Return the [x, y] coordinate for the center point of the cell that contains the specified text.  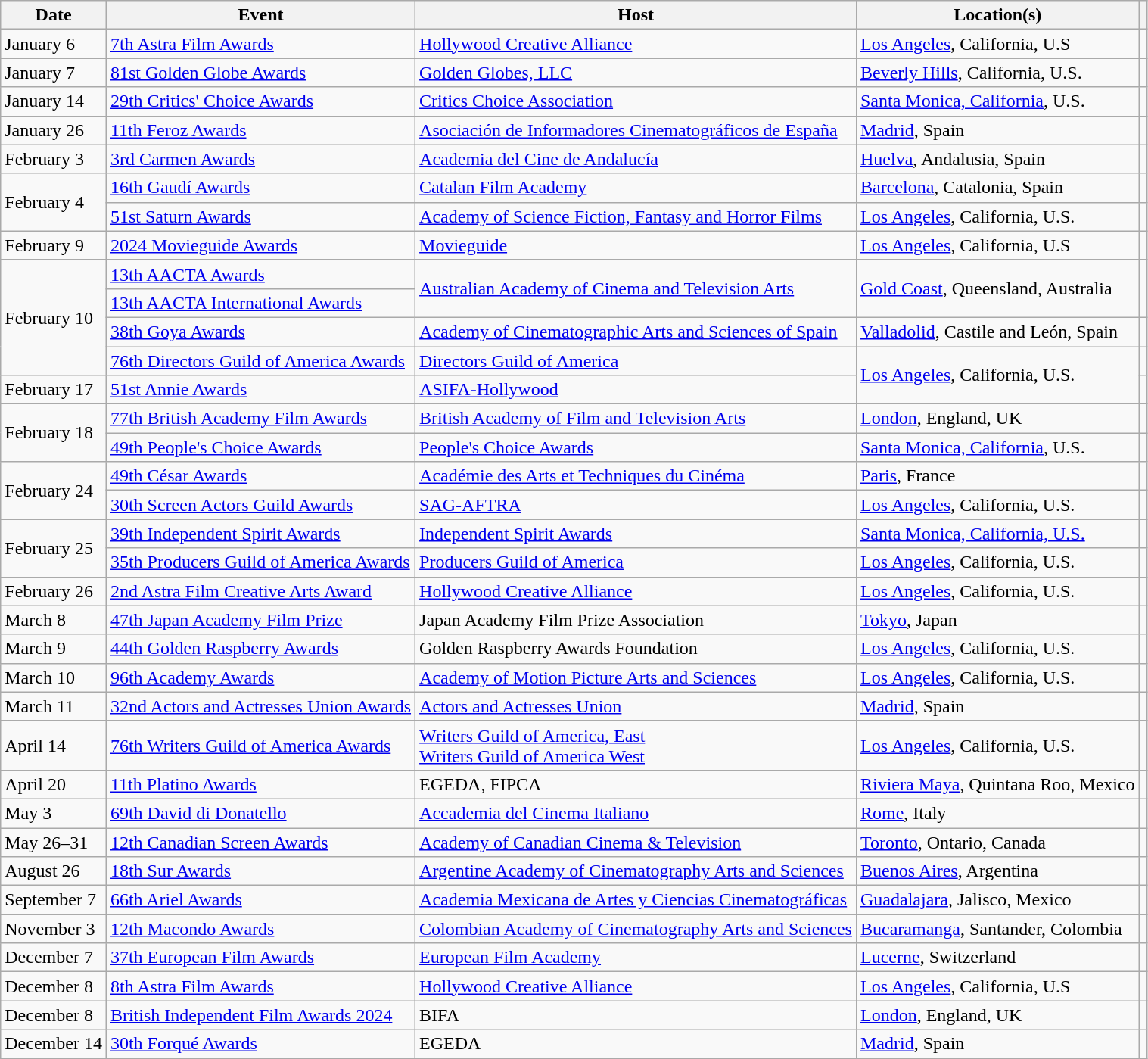
12th Canadian Screen Awards [260, 843]
February 9 [54, 245]
March 11 [54, 706]
May 26–31 [54, 843]
February 4 [54, 202]
Beverly Hills, California, U.S. [997, 73]
32nd Actors and Actresses Union Awards [260, 706]
Riviera Maya, Quintana Roo, Mexico [997, 784]
January 6 [54, 44]
April 20 [54, 784]
Academy of Motion Picture Arts and Sciences [636, 677]
Buenos Aires, Argentina [997, 871]
Huelva, Andalusia, Spain [997, 159]
30th Forqué Awards [260, 1044]
Toronto, Ontario, Canada [997, 843]
81st Golden Globe Awards [260, 73]
Actors and Actresses Union [636, 706]
EGEDA [636, 1044]
December 7 [54, 958]
38th Goya Awards [260, 332]
January 14 [54, 101]
51st Saturn Awards [260, 216]
Movieguide [636, 245]
Directors Guild of America [636, 361]
77th British Academy Film Awards [260, 419]
February 17 [54, 390]
European Film Academy [636, 958]
February 25 [54, 548]
49th People's Choice Awards [260, 447]
January 7 [54, 73]
BIFA [636, 1015]
Valladolid, Castile and León, Spain [997, 332]
Gold Coast, Queensland, Australia [997, 288]
September 7 [54, 900]
Date [54, 15]
Critics Choice Association [636, 101]
11th Platino Awards [260, 784]
EGEDA, FIPCA [636, 784]
7th Astra Film Awards [260, 44]
76th Writers Guild of America Awards [260, 745]
Academia Mexicana de Artes y Ciencias Cinematográficas [636, 900]
December 14 [54, 1044]
People's Choice Awards [636, 447]
February 18 [54, 433]
Barcelona, Catalonia, Spain [997, 188]
35th Producers Guild of America Awards [260, 562]
12th Macondo Awards [260, 929]
March 9 [54, 649]
British Independent Film Awards 2024 [260, 1015]
Australian Academy of Cinema and Television Arts [636, 288]
Golden Globes, LLC [636, 73]
Bucaramanga, Santander, Colombia [997, 929]
16th Gaudí Awards [260, 188]
Catalan Film Academy [636, 188]
Japan Academy Film Prize Association [636, 620]
Location(s) [997, 15]
February 24 [54, 491]
13th AACTA Awards [260, 274]
Tokyo, Japan [997, 620]
11th Feroz Awards [260, 130]
March 8 [54, 620]
Golden Raspberry Awards Foundation [636, 649]
ASIFA-Hollywood [636, 390]
November 3 [54, 929]
February 3 [54, 159]
29th Critics' Choice Awards [260, 101]
2nd Astra Film Creative Arts Award [260, 591]
Host [636, 15]
Accademia del Cinema Italiano [636, 813]
Paris, France [997, 476]
76th Directors Guild of America Awards [260, 361]
3rd Carmen Awards [260, 159]
Academy of Cinematographic Arts and Sciences of Spain [636, 332]
Writers Guild of America, EastWriters Guild of America West [636, 745]
March 10 [54, 677]
Event [260, 15]
February 10 [54, 317]
96th Academy Awards [260, 677]
British Academy of Film and Television Arts [636, 419]
44th Golden Raspberry Awards [260, 649]
39th Independent Spirit Awards [260, 534]
47th Japan Academy Film Prize [260, 620]
January 26 [54, 130]
Producers Guild of America [636, 562]
Academia del Cine de Andalucía [636, 159]
13th AACTA International Awards [260, 303]
February 26 [54, 591]
Argentine Academy of Cinematography Arts and Sciences [636, 871]
Independent Spirit Awards [636, 534]
Asociación de Informadores Cinematográficos de España [636, 130]
2024 Movieguide Awards [260, 245]
SAG-AFTRA [636, 505]
69th David di Donatello [260, 813]
May 3 [54, 813]
Colombian Academy of Cinematography Arts and Sciences [636, 929]
Lucerne, Switzerland [997, 958]
30th Screen Actors Guild Awards [260, 505]
Académie des Arts et Techniques du Cinéma [636, 476]
Guadalajara, Jalisco, Mexico [997, 900]
66th Ariel Awards [260, 900]
18th Sur Awards [260, 871]
51st Annie Awards [260, 390]
August 26 [54, 871]
Academy of Canadian Cinema & Television [636, 843]
8th Astra Film Awards [260, 986]
Academy of Science Fiction, Fantasy and Horror Films [636, 216]
Rome, Italy [997, 813]
37th European Film Awards [260, 958]
49th César Awards [260, 476]
April 14 [54, 745]
